Return the (x, y) coordinate for the center point of the cell that contains the specified text.  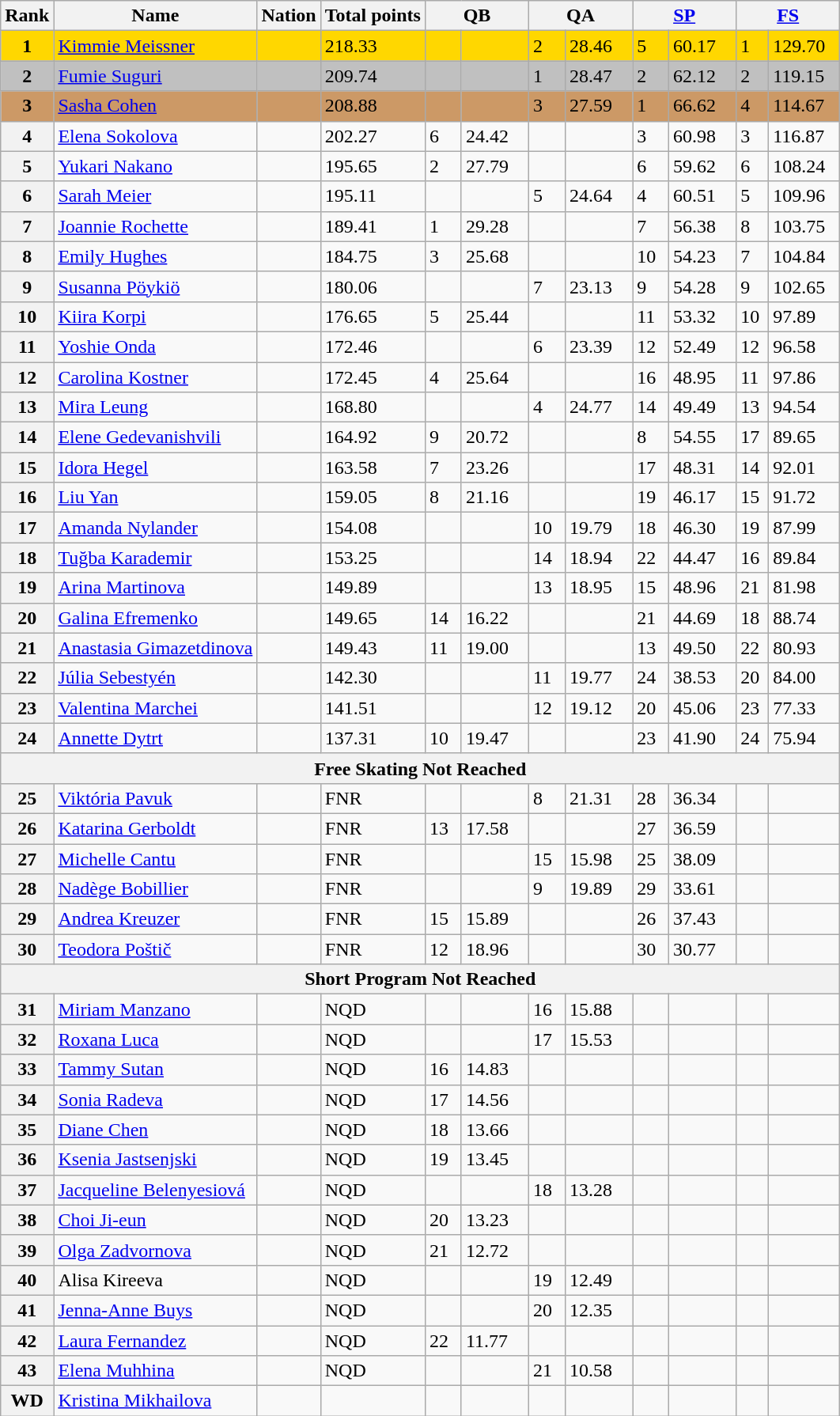
40 (27, 1280)
Emily Hughes (155, 256)
149.65 (373, 618)
13.28 (598, 1190)
149.43 (373, 648)
15.53 (598, 1039)
114.67 (804, 106)
153.25 (373, 558)
159.05 (373, 498)
89.84 (804, 558)
Valentina Marchei (155, 708)
62.12 (702, 76)
37 (27, 1190)
48.96 (702, 588)
18.95 (598, 588)
116.87 (804, 136)
16.22 (495, 618)
Olga Zadvornova (155, 1250)
36.34 (702, 798)
19.77 (598, 678)
Annette Dytrt (155, 738)
Elene Gedevanishvili (155, 437)
Idora Hegel (155, 468)
25.68 (495, 256)
Total points (373, 16)
29.28 (495, 226)
15.98 (598, 858)
Susanna Pöykiö (155, 286)
Sasha Cohen (155, 106)
44.47 (702, 558)
60.17 (702, 46)
12.49 (598, 1280)
Choi Ji-eun (155, 1220)
QB (476, 16)
Elena Muhhina (155, 1371)
19.12 (598, 708)
25.64 (495, 377)
45.06 (702, 708)
44.69 (702, 618)
41.90 (702, 738)
154.08 (373, 528)
Nation (289, 16)
Nadège Bobillier (155, 889)
21.31 (598, 798)
87.99 (804, 528)
208.88 (373, 106)
10.58 (598, 1371)
12.72 (495, 1250)
189.41 (373, 226)
88.74 (804, 618)
Arina Martinova (155, 588)
49.50 (702, 648)
Viktória Pavuk (155, 798)
195.11 (373, 196)
92.01 (804, 468)
97.89 (804, 316)
15.89 (495, 919)
195.65 (373, 166)
59.62 (702, 166)
49.49 (702, 407)
Kimmie Meissner (155, 46)
13.23 (495, 1220)
Michelle Cantu (155, 858)
SP (685, 16)
14.56 (495, 1100)
Roxana Luca (155, 1039)
Jacqueline Belenyesiová (155, 1190)
172.46 (373, 346)
28.46 (598, 46)
53.32 (702, 316)
33 (27, 1070)
33.61 (702, 889)
18.94 (598, 558)
Katarina Gerboldt (155, 828)
84.00 (804, 678)
31 (27, 1009)
30.77 (702, 949)
35 (27, 1130)
202.27 (373, 136)
Name (155, 16)
19.47 (495, 738)
Andrea Kreuzer (155, 919)
141.51 (373, 708)
109.96 (804, 196)
96.58 (804, 346)
54.55 (702, 437)
54.23 (702, 256)
Diane Chen (155, 1130)
42 (27, 1341)
163.58 (373, 468)
Alisa Kireeva (155, 1280)
27.59 (598, 106)
36 (27, 1160)
23.39 (598, 346)
17.58 (495, 828)
Ksenia Jastsenjski (155, 1160)
13.45 (495, 1160)
Yoshie Onda (155, 346)
103.75 (804, 226)
Amanda Nylander (155, 528)
Free Skating Not Reached (421, 768)
102.65 (804, 286)
20.72 (495, 437)
209.74 (373, 76)
19.00 (495, 648)
24.77 (598, 407)
46.30 (702, 528)
149.89 (373, 588)
Yukari Nakano (155, 166)
Short Program Not Reached (421, 979)
137.31 (373, 738)
27.79 (495, 166)
QA (581, 16)
Jenna-Anne Buys (155, 1310)
48.31 (702, 468)
38.53 (702, 678)
32 (27, 1039)
19.79 (598, 528)
Joannie Rochette (155, 226)
94.54 (804, 407)
19.89 (598, 889)
108.24 (804, 166)
48.95 (702, 377)
60.98 (702, 136)
104.84 (804, 256)
Teodora Poštič (155, 949)
81.98 (804, 588)
46.17 (702, 498)
52.49 (702, 346)
172.45 (373, 377)
25.44 (495, 316)
119.15 (804, 76)
Anastasia Gimazetdinova (155, 648)
142.30 (373, 678)
Tammy Sutan (155, 1070)
164.92 (373, 437)
Mira Leung (155, 407)
24.64 (598, 196)
39 (27, 1250)
18.96 (495, 949)
38 (27, 1220)
56.38 (702, 226)
168.80 (373, 407)
11.77 (495, 1341)
FS (788, 16)
218.33 (373, 46)
77.33 (804, 708)
66.62 (702, 106)
60.51 (702, 196)
80.93 (804, 648)
97.86 (804, 377)
Kristina Mikhailova (155, 1401)
15.88 (598, 1009)
Elena Sokolova (155, 136)
129.70 (804, 46)
54.28 (702, 286)
Kiira Korpi (155, 316)
Fumie Suguri (155, 76)
13.66 (495, 1130)
24.42 (495, 136)
23.26 (495, 468)
180.06 (373, 286)
Sonia Radeva (155, 1100)
12.35 (598, 1310)
34 (27, 1100)
41 (27, 1310)
14.83 (495, 1070)
37.43 (702, 919)
176.65 (373, 316)
Carolina Kostner (155, 377)
21.16 (495, 498)
89.65 (804, 437)
36.59 (702, 828)
91.72 (804, 498)
WD (27, 1401)
184.75 (373, 256)
Sarah Meier (155, 196)
28.47 (598, 76)
Liu Yan (155, 498)
Júlia Sebestyén (155, 678)
75.94 (804, 738)
38.09 (702, 858)
Galina Efremenko (155, 618)
Miriam Manzano (155, 1009)
23.13 (598, 286)
43 (27, 1371)
Laura Fernandez (155, 1341)
Tuğba Karademir (155, 558)
Rank (27, 16)
